Scan for the cell matching the given text and deliver its [x, y] coordinate at center. 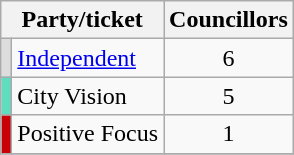
City Vision [88, 96]
Party/ticket [82, 20]
6 [229, 58]
Councillors [229, 20]
1 [229, 134]
5 [229, 96]
Positive Focus [88, 134]
Independent [88, 58]
